Determine the (x, y) coordinate at the center of the cell enclosing the given text.  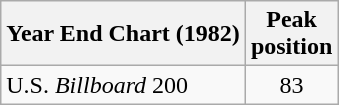
U.S. Billboard 200 (124, 85)
Year End Chart (1982) (124, 34)
83 (291, 85)
Peakposition (291, 34)
